Locate the cell with the specified text and output its (x, y) center coordinate. 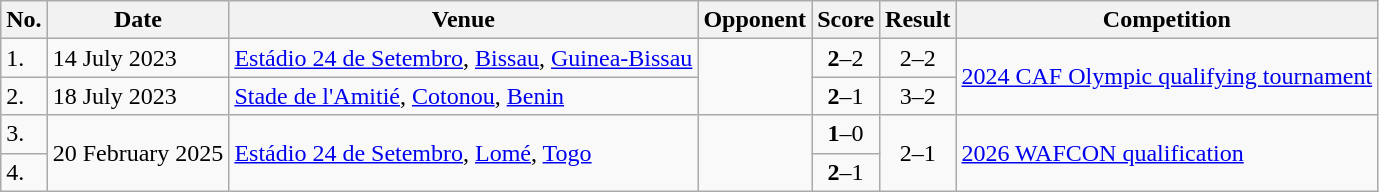
2. (24, 96)
1–0 (846, 134)
2024 CAF Olympic qualifying tournament (1167, 77)
4. (24, 172)
Competition (1167, 20)
3–2 (918, 96)
No. (24, 20)
Estádio 24 de Setembro, Bissau, Guinea-Bissau (464, 58)
Result (918, 20)
Score (846, 20)
2026 WAFCON qualification (1167, 153)
18 July 2023 (138, 96)
20 February 2025 (138, 153)
1. (24, 58)
Stade de l'Amitié, Cotonou, Benin (464, 96)
Estádio 24 de Setembro, Lomé, Togo (464, 153)
Date (138, 20)
14 July 2023 (138, 58)
Opponent (755, 20)
3. (24, 134)
Venue (464, 20)
